Determine the [X, Y] coordinate at the center of the cell enclosing the given text.  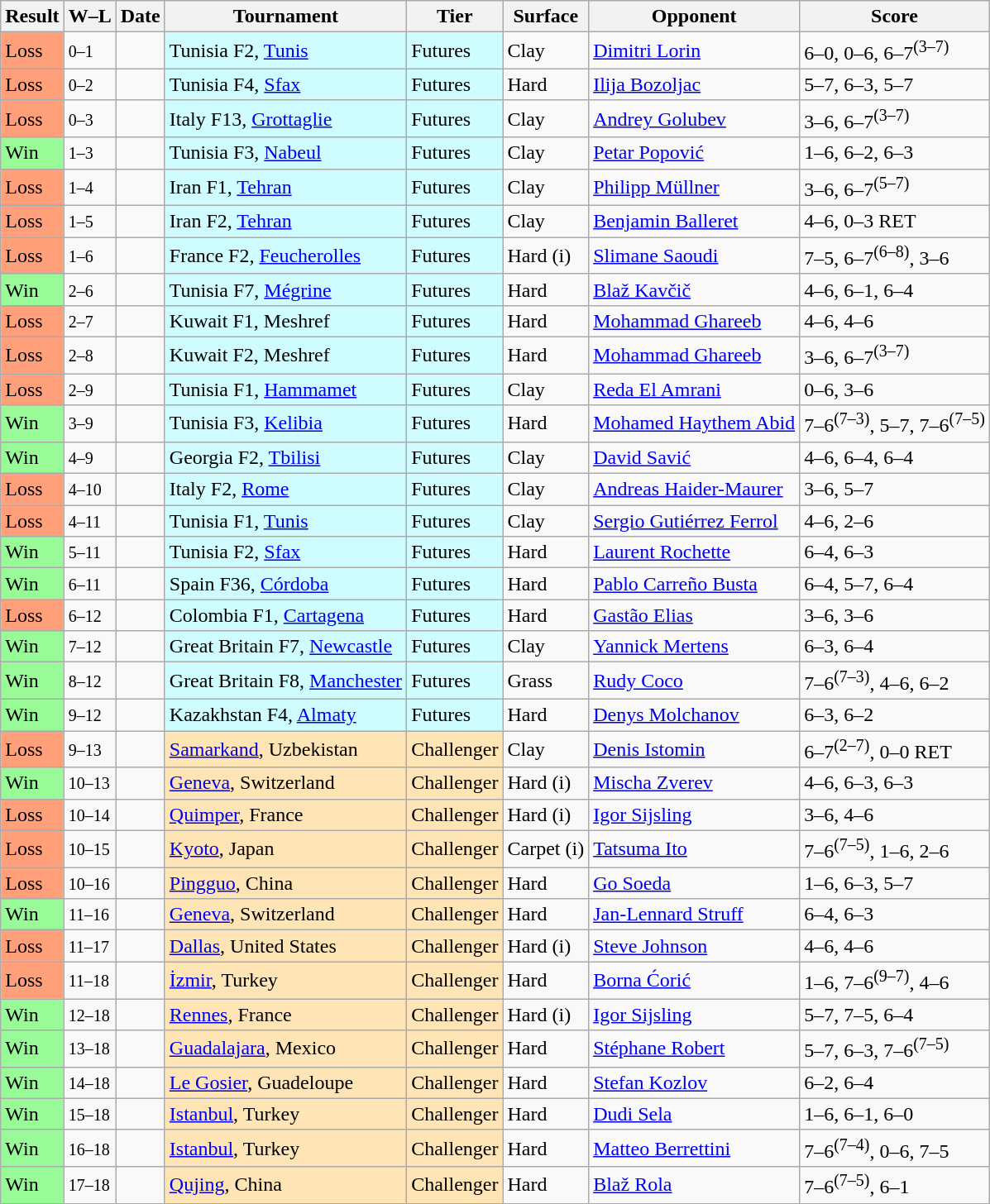
Tunisia F1, Hammamet [285, 389]
Tunisia F2, Tunis [285, 51]
Result [32, 17]
6–3, 6–4 [895, 647]
7–6(7–3), 5–7, 7–6(7–5) [895, 423]
3–6, 6–7(5–7) [895, 187]
17–18 [89, 1186]
1–3 [89, 153]
Tunisia F1, Tunis [285, 521]
Tunisia F7, Mégrine [285, 289]
6–7(2–7), 0–0 RET [895, 749]
İzmir, Turkey [285, 981]
4–6, 2–6 [895, 521]
7–6(7–5), 6–1 [895, 1186]
Colombia F1, Cartagena [285, 615]
Kuwait F2, Meshref [285, 356]
11–18 [89, 981]
Borna Ćorić [695, 981]
Kyoto, Japan [285, 848]
Tunisia F3, Nabeul [285, 153]
Carpet (i) [546, 848]
6–3, 6–2 [895, 715]
Iran F1, Tehran [285, 187]
Italy F2, Rome [285, 490]
0–2 [89, 84]
2–9 [89, 389]
4–6, 6–4, 6–4 [895, 458]
11–16 [89, 915]
Petar Popović [695, 153]
16–18 [89, 1148]
Date [141, 17]
Sergio Gutiérrez Ferrol [695, 521]
1–6, 7–6(9–7), 4–6 [895, 981]
2–7 [89, 321]
Dallas, United States [285, 946]
7–12 [89, 647]
6–0, 0–6, 6–7(3–7) [895, 51]
4–11 [89, 521]
David Savić [695, 458]
15–18 [89, 1114]
Go Soeda [695, 883]
Matteo Berrettini [695, 1148]
4–9 [89, 458]
0–3 [89, 119]
Dimitri Lorin [695, 51]
6–2, 6–4 [895, 1082]
4–6, 6–3, 6–3 [895, 783]
14–18 [89, 1082]
10–14 [89, 815]
Opponent [695, 17]
3–9 [89, 423]
5–7, 6–3, 7–6(7–5) [895, 1049]
6–11 [89, 584]
Denys Molchanov [695, 715]
Grass [546, 681]
1–4 [89, 187]
8–12 [89, 681]
Ilija Bozoljac [695, 84]
Qujing, China [285, 1186]
6–4, 5–7, 6–4 [895, 584]
Gastão Elias [695, 615]
Great Britain F8, Manchester [285, 681]
0–6, 3–6 [895, 389]
Dudi Sela [695, 1114]
Mischa Zverev [695, 783]
Guadalajara, Mexico [285, 1049]
4–10 [89, 490]
3–6, 4–6 [895, 815]
9–13 [89, 749]
Andrey Golubev [695, 119]
1–6, 6–3, 5–7 [895, 883]
1–6, 6–1, 6–0 [895, 1114]
Rennes, France [285, 1015]
Steve Johnson [695, 946]
Stefan Kozlov [695, 1082]
Quimper, France [285, 815]
2–6 [89, 289]
Reda El Amrani [695, 389]
Italy F13, Grottaglie [285, 119]
3–6, 5–7 [895, 490]
3–6, 3–6 [895, 615]
0–1 [89, 51]
4–6, 0–3 RET [895, 222]
7–5, 6–7(6–8), 3–6 [895, 256]
Benjamin Balleret [695, 222]
Laurent Rochette [695, 552]
Tunisia F3, Kelibia [285, 423]
Samarkand, Uzbekistan [285, 749]
Tier [455, 17]
Georgia F2, Tbilisi [285, 458]
W–L [89, 17]
Jan-Lennard Struff [695, 915]
12–18 [89, 1015]
Philipp Müllner [695, 187]
Le Gosier, Guadeloupe [285, 1082]
Denis Istomin [695, 749]
Tournament [285, 17]
1–5 [89, 222]
Mohamed Haythem Abid [695, 423]
Tunisia F2, Sfax [285, 552]
7–6(7–5), 1–6, 2–6 [895, 848]
5–7, 7–5, 6–4 [895, 1015]
11–17 [89, 946]
Yannick Mertens [695, 647]
Kuwait F1, Meshref [285, 321]
5–11 [89, 552]
Andreas Haider-Maurer [695, 490]
9–12 [89, 715]
Blaž Rola [695, 1186]
Rudy Coco [695, 681]
Iran F2, Tehran [285, 222]
Tatsuma Ito [695, 848]
10–13 [89, 783]
5–7, 6–3, 5–7 [895, 84]
Spain F36, Córdoba [285, 584]
Surface [546, 17]
Kazakhstan F4, Almaty [285, 715]
10–16 [89, 883]
Score [895, 17]
Slimane Saoudi [695, 256]
Blaž Kavčič [695, 289]
France F2, Feucherolles [285, 256]
6–12 [89, 615]
Pingguo, China [285, 883]
Great Britain F7, Newcastle [285, 647]
1–6, 6–2, 6–3 [895, 153]
4–6, 6–1, 6–4 [895, 289]
7–6(7–4), 0–6, 7–5 [895, 1148]
1–6 [89, 256]
2–8 [89, 356]
Tunisia F4, Sfax [285, 84]
10–15 [89, 848]
7–6(7–3), 4–6, 6–2 [895, 681]
Pablo Carreño Busta [695, 584]
Stéphane Robert [695, 1049]
13–18 [89, 1049]
